Provide the (X, Y) coordinate of the cell's center where the given text is located.  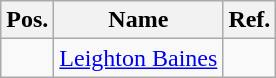
Ref. (250, 20)
Name (138, 20)
Pos. (28, 20)
Leighton Baines (138, 58)
